Capture the cell that displays the provided text and extract its [X, Y] central coordinate. 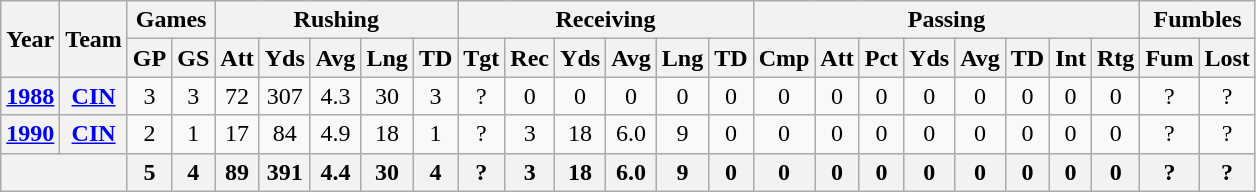
Cmp [784, 58]
5 [149, 172]
72 [237, 96]
4.3 [336, 96]
GS [194, 58]
Year [30, 39]
Tgt [482, 58]
Pct [881, 58]
Fumbles [1198, 20]
Fum [1170, 58]
Rushing [336, 20]
Receiving [606, 20]
391 [284, 172]
Passing [946, 20]
Rec [530, 58]
4.4 [336, 172]
84 [284, 134]
307 [284, 96]
1990 [30, 134]
Rtg [1115, 58]
Int [1071, 58]
89 [237, 172]
1988 [30, 96]
Team [94, 39]
Games [170, 20]
GP [149, 58]
2 [149, 134]
Lost [1227, 58]
17 [237, 134]
4.9 [336, 134]
